Scan for the cell matching the given text and deliver its [X, Y] coordinate at center. 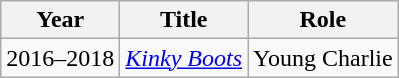
Role [324, 20]
Title [184, 20]
Kinky Boots [184, 58]
Young Charlie [324, 58]
2016–2018 [60, 58]
Year [60, 20]
